Scan for the cell matching the given text and deliver its (x, y) coordinate at center. 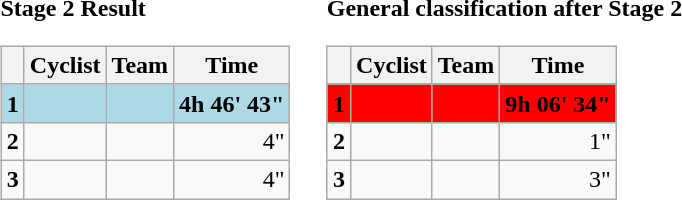
3" (558, 179)
4h 46' 43" (232, 103)
9h 06' 34" (558, 103)
1" (558, 141)
